For the text-containing cell, return its midpoint in (X, Y) coordinate format. 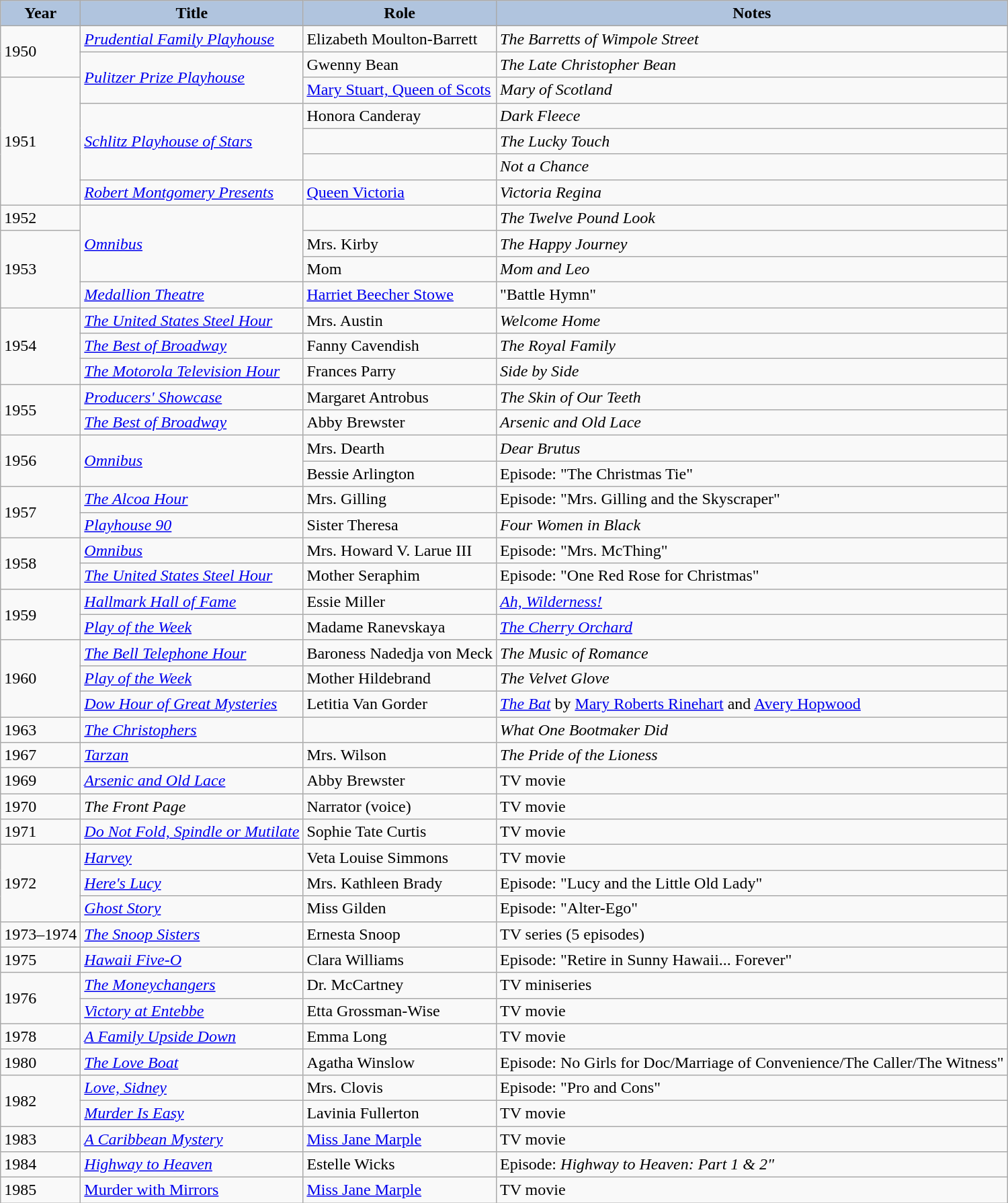
Miss Gilden (400, 909)
Do Not Fold, Spindle or Mutilate (192, 832)
Mrs. Gilling (400, 499)
1971 (40, 832)
Harriet Beecher Stowe (400, 294)
Mrs. Kathleen Brady (400, 883)
Role (400, 13)
Title (192, 13)
The Royal Family (753, 346)
Episode: "Mrs. Gilling and the Skyscraper" (753, 499)
"Battle Hymn" (753, 294)
Sister Theresa (400, 525)
1950 (40, 52)
Ghost Story (192, 909)
Mrs. Dearth (400, 448)
Highway to Heaven (192, 1165)
Mrs. Howard V. Larue III (400, 550)
Murder with Mirrors (192, 1190)
1959 (40, 614)
Schlitz Playhouse of Stars (192, 141)
1970 (40, 806)
Clara Williams (400, 960)
Honora Canderay (400, 116)
Notes (753, 13)
The Late Christopher Bean (753, 65)
1952 (40, 218)
Hallmark Hall of Fame (192, 601)
Mary Stuart, Queen of Scots (400, 90)
Love, Sidney (192, 1087)
Episode: "Alter-Ego" (753, 909)
1976 (40, 998)
1984 (40, 1165)
Queen Victoria (400, 192)
Mrs. Kirby (400, 243)
The Bell Telephone Hour (192, 653)
The Pride of the Lioness (753, 755)
Mother Seraphim (400, 576)
Episode: "One Red Rose for Christmas" (753, 576)
Harvey (192, 858)
Mother Hildebrand (400, 678)
The Snoop Sisters (192, 934)
Margaret Antrobus (400, 397)
Mrs. Austin (400, 321)
1960 (40, 678)
Baroness Nadedja von Meck (400, 653)
Tarzan (192, 755)
1983 (40, 1139)
Mom (400, 269)
The Cherry Orchard (753, 627)
Episode: "Mrs. McThing" (753, 550)
What One Bootmaker Did (753, 729)
Narrator (voice) (400, 806)
Dow Hour of Great Mysteries (192, 704)
The Moneychangers (192, 985)
Madame Ranevskaya (400, 627)
The Twelve Pound Look (753, 218)
1954 (40, 346)
Ah, Wilderness! (753, 601)
Medallion Theatre (192, 294)
Elizabeth Moulton-Barrett (400, 39)
The Bat by Mary Roberts Rinehart and Avery Hopwood (753, 704)
The Love Boat (192, 1062)
Emma Long (400, 1036)
TV miniseries (753, 985)
Essie Miller (400, 601)
A Family Upside Down (192, 1036)
The Alcoa Hour (192, 499)
Lavinia Fullerton (400, 1113)
Side by Side (753, 372)
Murder Is Easy (192, 1113)
Not a Chance (753, 167)
Robert Montgomery Presents (192, 192)
Dear Brutus (753, 448)
Here's Lucy (192, 883)
1973–1974 (40, 934)
Prudential Family Playhouse (192, 39)
Victory at Entebbe (192, 1011)
Mrs. Wilson (400, 755)
1963 (40, 729)
1958 (40, 563)
Welcome Home (753, 321)
Mom and Leo (753, 269)
Agatha Winslow (400, 1062)
Episode: "Lucy and the Little Old Lady" (753, 883)
The Christophers (192, 729)
1951 (40, 141)
Year (40, 13)
Gwenny Bean (400, 65)
The Barretts of Wimpole Street (753, 39)
The Motorola Television Hour (192, 372)
1967 (40, 755)
Dark Fleece (753, 116)
Four Women in Black (753, 525)
Fanny Cavendish (400, 346)
Estelle Wicks (400, 1165)
Producers' Showcase (192, 397)
Playhouse 90 (192, 525)
Letitia Van Gorder (400, 704)
The Velvet Glove (753, 678)
Victoria Regina (753, 192)
1956 (40, 461)
Episode: No Girls for Doc/Marriage of Convenience/The Caller/The Witness" (753, 1062)
Episode: "Retire in Sunny Hawaii... Forever" (753, 960)
1980 (40, 1062)
Frances Parry (400, 372)
TV series (5 episodes) (753, 934)
1969 (40, 781)
Ernesta Snoop (400, 934)
1953 (40, 269)
Pulitzer Prize Playhouse (192, 77)
A Caribbean Mystery (192, 1139)
Bessie Arlington (400, 474)
The Happy Journey (753, 243)
The Lucky Touch (753, 141)
Mrs. Clovis (400, 1087)
Sophie Tate Curtis (400, 832)
1957 (40, 512)
The Skin of Our Teeth (753, 397)
1972 (40, 883)
Episode: "The Christmas Tie" (753, 474)
Episode: Highway to Heaven: Part 1 & 2" (753, 1165)
1975 (40, 960)
Hawaii Five-O (192, 960)
Etta Grossman-Wise (400, 1011)
1978 (40, 1036)
The Front Page (192, 806)
The Music of Romance (753, 653)
1985 (40, 1190)
1982 (40, 1100)
Veta Louise Simmons (400, 858)
Episode: "Pro and Cons" (753, 1087)
1955 (40, 410)
Mary of Scotland (753, 90)
Dr. McCartney (400, 985)
